Provide the (x, y) coordinate of the cell's center where the given text is located.  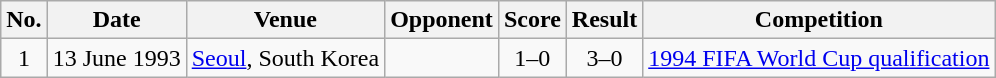
Result (604, 20)
No. (24, 20)
1994 FIFA World Cup qualification (819, 58)
Date (116, 20)
3–0 (604, 58)
13 June 1993 (116, 58)
Score (532, 20)
1 (24, 58)
Opponent (442, 20)
Venue (285, 20)
1–0 (532, 58)
Competition (819, 20)
Seoul, South Korea (285, 58)
